Extract the (x, y) coordinate from the center of the cell holding the provided text.  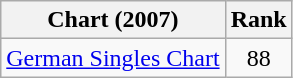
Rank (258, 20)
German Singles Chart (113, 58)
Chart (2007) (113, 20)
88 (258, 58)
